From the cell containing the given text, extract its center point as [X, Y] coordinate. 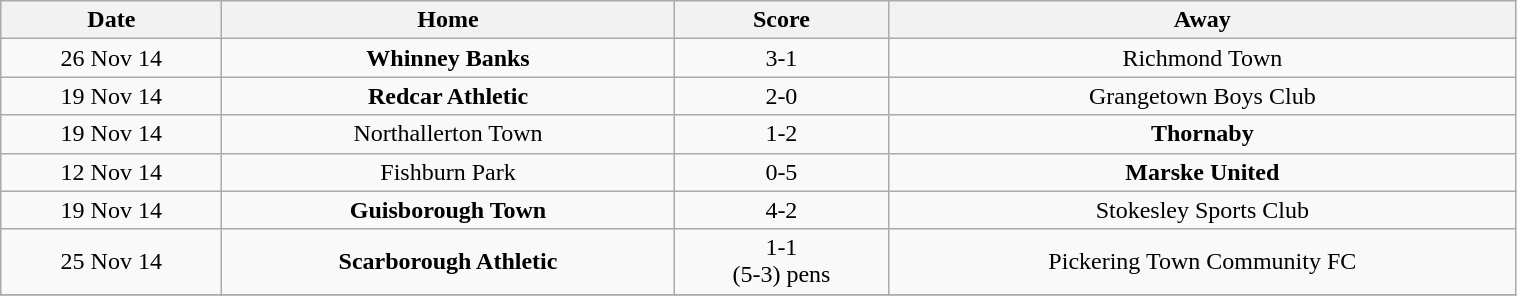
Grangetown Boys Club [1202, 96]
26 Nov 14 [112, 58]
Thornaby [1202, 134]
Stokesley Sports Club [1202, 210]
Date [112, 20]
Fishburn Park [448, 172]
Home [448, 20]
2-0 [781, 96]
Pickering Town Community FC [1202, 262]
Scarborough Athletic [448, 262]
1-2 [781, 134]
Northallerton Town [448, 134]
3-1 [781, 58]
Marske United [1202, 172]
1-1(5-3) pens [781, 262]
0-5 [781, 172]
Score [781, 20]
25 Nov 14 [112, 262]
Guisborough Town [448, 210]
4-2 [781, 210]
Richmond Town [1202, 58]
Away [1202, 20]
Whinney Banks [448, 58]
12 Nov 14 [112, 172]
Redcar Athletic [448, 96]
